Capture the cell that displays the provided text and extract its (x, y) central coordinate. 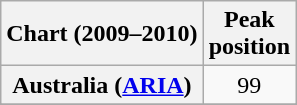
99 (249, 85)
Australia (ARIA) (102, 85)
Chart (2009–2010) (102, 34)
Peakposition (249, 34)
